Determine the [X, Y] coordinate at the center of the cell enclosing the given text.  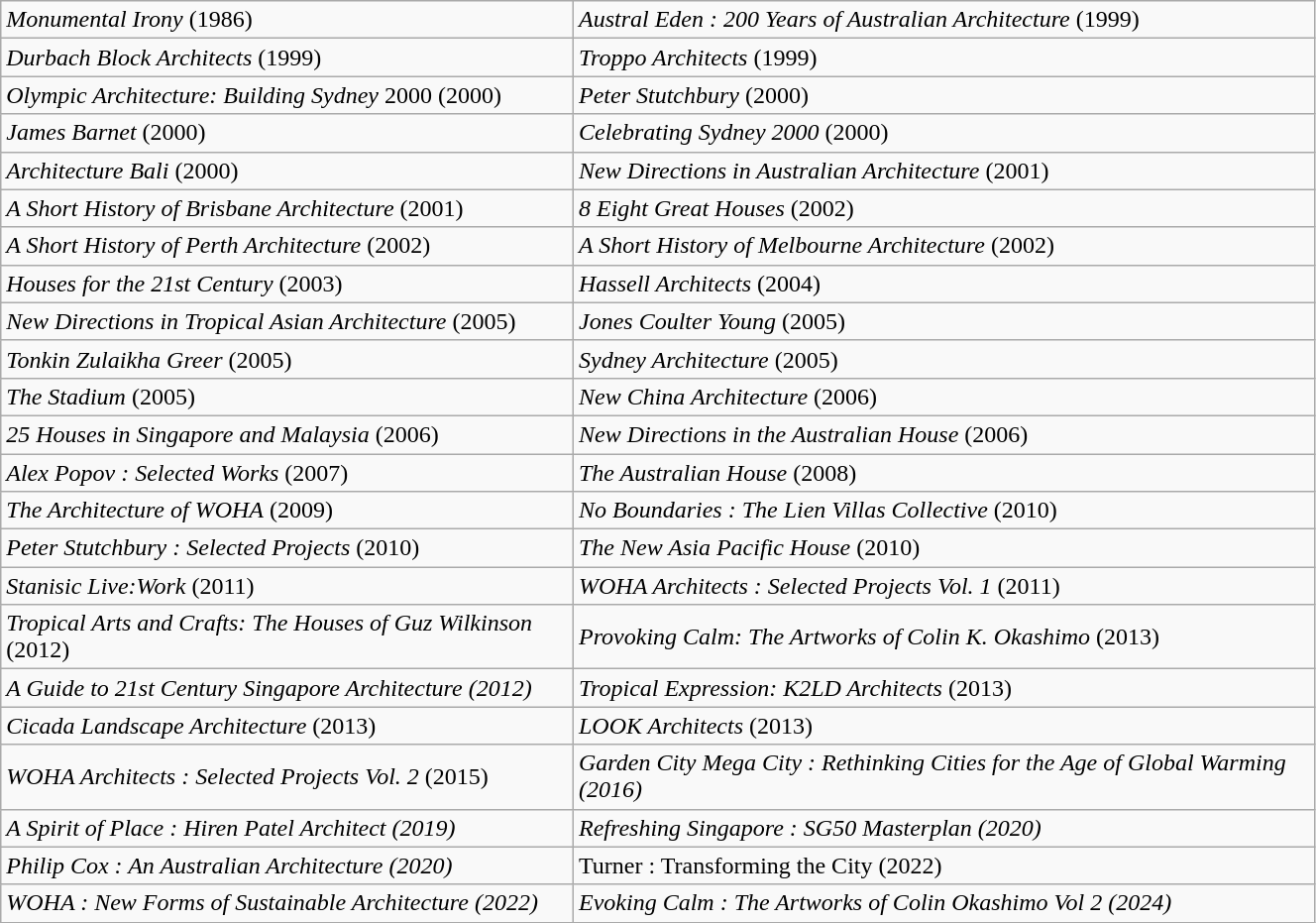
Houses for the 21st Century (2003) [287, 284]
Provoking Calm: The Artworks of Colin K. Okashimo (2013) [943, 636]
Tropical Expression: K2LD Architects (2013) [943, 688]
Monumental Irony (1986) [287, 20]
Evoking Calm : The Artworks of Colin Okashimo Vol 2 (2024) [943, 903]
Celebrating Sydney 2000 (2000) [943, 133]
New Directions in Australian Architecture (2001) [943, 171]
Refreshing Singapore : SG50 Masterplan (2020) [943, 828]
Tonkin Zulaikha Greer (2005) [287, 359]
LOOK Architects (2013) [943, 726]
Austral Eden : 200 Years of Australian Architecture (1999) [943, 20]
Stanisic Live:Work (2011) [287, 586]
A Short History of Perth Architecture (2002) [287, 246]
The Stadium (2005) [287, 397]
Tropical Arts and Crafts: The Houses of Guz Wilkinson (2012) [287, 636]
WOHA Architects : Selected Projects Vol. 1 (2011) [943, 586]
WOHA : New Forms of Sustainable Architecture (2022) [287, 903]
Alex Popov : Selected Works (2007) [287, 473]
A Guide to 21st Century Singapore Architecture (2012) [287, 688]
Sydney Architecture (2005) [943, 359]
New China Architecture (2006) [943, 397]
A Short History of Brisbane Architecture (2001) [287, 208]
Cicada Landscape Architecture (2013) [287, 726]
WOHA Architects : Selected Projects Vol. 2 (2015) [287, 777]
A Spirit of Place : Hiren Patel Architect (2019) [287, 828]
The Architecture of WOHA (2009) [287, 511]
Garden City Mega City : Rethinking Cities for the Age of Global Warming (2016) [943, 777]
Philip Cox : An Australian Architecture (2020) [287, 865]
8 Eight Great Houses (2002) [943, 208]
The New Asia Pacific House (2010) [943, 548]
Troppo Architects (1999) [943, 58]
Peter Stutchbury : Selected Projects (2010) [287, 548]
A Short History of Melbourne Architecture (2002) [943, 246]
Durbach Block Architects (1999) [287, 58]
Olympic Architecture: Building Sydney 2000 (2000) [287, 95]
Jones Coulter Young (2005) [943, 321]
Turner : Transforming the City (2022) [943, 865]
New Directions in the Australian House (2006) [943, 434]
Architecture Bali (2000) [287, 171]
New Directions in Tropical Asian Architecture (2005) [287, 321]
The Australian House (2008) [943, 473]
No Boundaries : The Lien Villas Collective (2010) [943, 511]
James Barnet (2000) [287, 133]
Hassell Architects (2004) [943, 284]
Peter Stutchbury (2000) [943, 95]
25 Houses in Singapore and Malaysia (2006) [287, 434]
